Pinpoint the cell where the given text exists, returning its [x, y] midpoint coordinate. 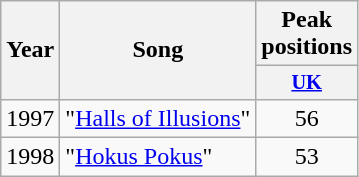
53 [307, 157]
1997 [30, 118]
56 [307, 118]
"Hokus Pokus" [158, 157]
Peak positions [307, 34]
Song [158, 50]
1998 [30, 157]
UK [307, 83]
"Halls of Illusions" [158, 118]
Year [30, 50]
